Find where the given text appears and provide that cell's center as (x, y) coordinate. 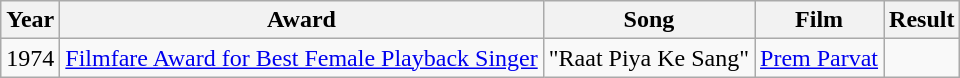
Song (648, 20)
1974 (30, 58)
Film (820, 20)
Award (302, 20)
"Raat Piya Ke Sang" (648, 58)
Result (922, 20)
Year (30, 20)
Prem Parvat (820, 58)
Filmfare Award for Best Female Playback Singer (302, 58)
